Extract the (X, Y) coordinate from the center of the cell holding the provided text.  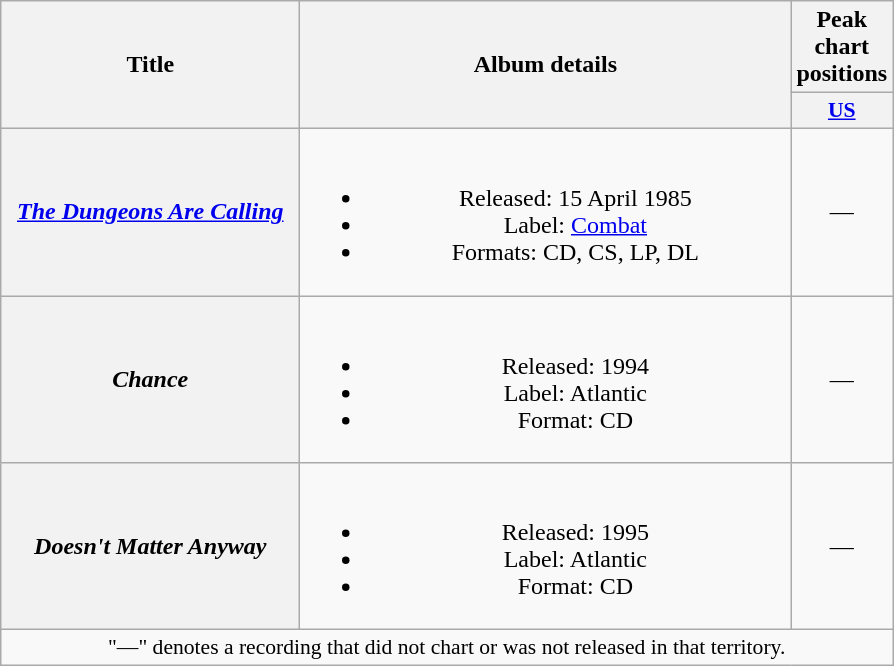
Peak chart positions (842, 47)
Title (150, 65)
"—" denotes a recording that did not chart or was not released in that territory. (447, 648)
Released: 1994Label: AtlanticFormat: CD (546, 380)
US (842, 111)
Released: 15 April 1985Label: CombatFormats: CD, CS, LP, DL (546, 212)
Released: 1995Label: AtlanticFormat: CD (546, 546)
The Dungeons Are Calling (150, 212)
Album details (546, 65)
Chance (150, 380)
Doesn't Matter Anyway (150, 546)
